For the text-containing cell, return its midpoint in [x, y] coordinate format. 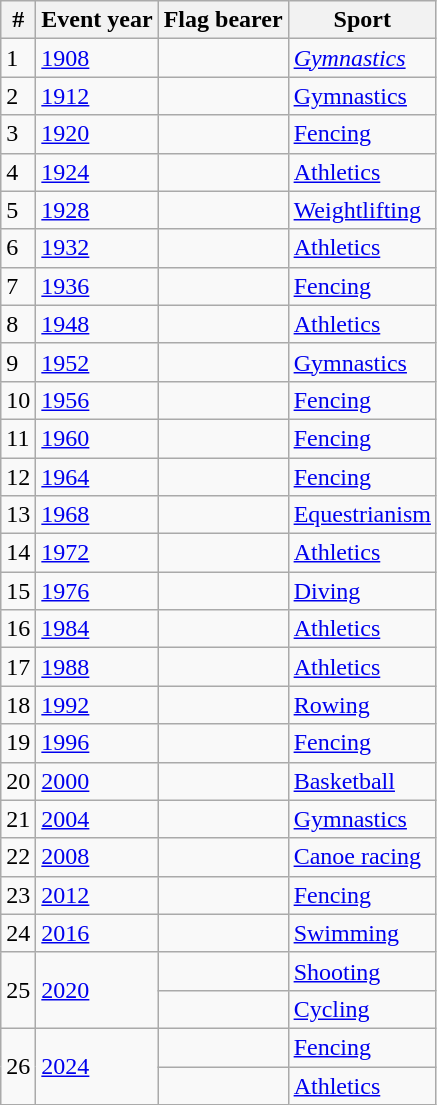
26 [18, 1066]
25 [18, 990]
Equestrianism [362, 515]
16 [18, 629]
Event year [97, 20]
1972 [97, 553]
11 [18, 438]
17 [18, 667]
1996 [97, 743]
2020 [97, 990]
4 [18, 172]
Shooting [362, 971]
Canoe racing [362, 857]
Diving [362, 591]
2024 [97, 1066]
15 [18, 591]
3 [18, 134]
1928 [97, 210]
1948 [97, 324]
1 [18, 58]
1936 [97, 286]
1964 [97, 477]
Swimming [362, 933]
10 [18, 400]
19 [18, 743]
1976 [97, 591]
2008 [97, 857]
Basketball [362, 781]
6 [18, 248]
1956 [97, 400]
1920 [97, 134]
7 [18, 286]
20 [18, 781]
1988 [97, 667]
Flag bearer [223, 20]
1960 [97, 438]
5 [18, 210]
22 [18, 857]
Cycling [362, 1009]
12 [18, 477]
8 [18, 324]
1924 [97, 172]
14 [18, 553]
1968 [97, 515]
2 [18, 96]
24 [18, 933]
2004 [97, 819]
1912 [97, 96]
1932 [97, 248]
Sport [362, 20]
2000 [97, 781]
# [18, 20]
23 [18, 895]
1952 [97, 362]
13 [18, 515]
21 [18, 819]
9 [18, 362]
2012 [97, 895]
Weightlifting [362, 210]
2016 [97, 933]
18 [18, 705]
1908 [97, 58]
1992 [97, 705]
1984 [97, 629]
Rowing [362, 705]
